Return (x, y) of the center of cell containing provided text 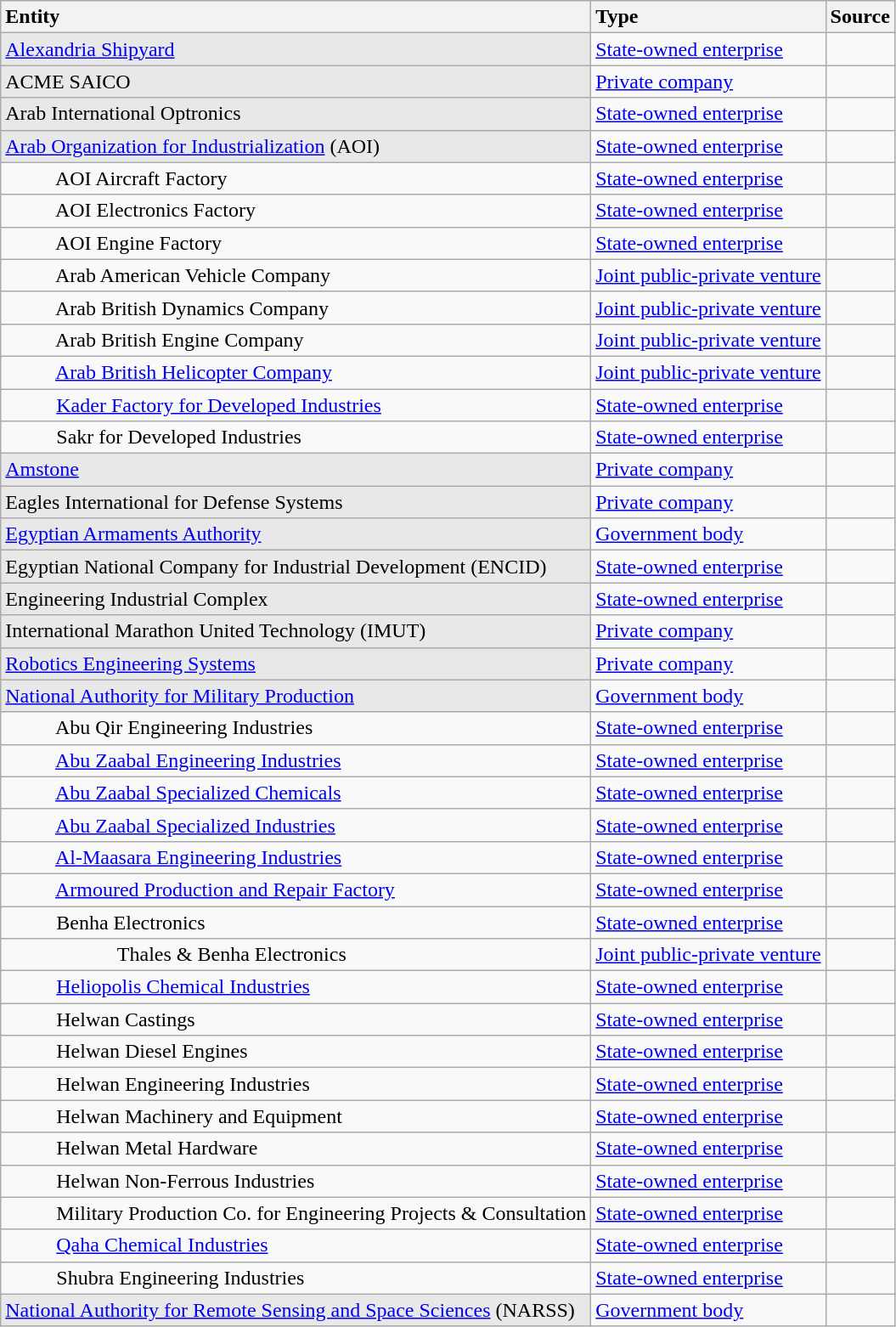
Amstone (296, 470)
National Authority for Remote Sensing and Space Sciences (NARSS) (296, 1310)
AOI Engine Factory (296, 243)
Source (859, 17)
Egyptian Armaments Authority (296, 534)
Military Production Co. for Engineering Projects & Consultation (296, 1213)
Type (708, 17)
Sakr for Developed Industries (296, 438)
Benha Electronics (296, 922)
Abu Zaabal Specialized Chemicals (296, 793)
Helwan Machinery and Equipment (296, 1116)
Shubra Engineering Industries (296, 1278)
AOI Aircraft Factory (296, 178)
Thales & Benha Electronics (296, 955)
Kader Factory for Developed Industries (296, 405)
National Authority for Military Production (296, 696)
Helwan Metal Hardware (296, 1149)
Arab British Dynamics Company (296, 308)
Robotics Engineering Systems (296, 663)
Helwan Castings (296, 1019)
Helwan Diesel Engines (296, 1052)
AOI Electronics Factory (296, 211)
Arab American Vehicle Company (296, 275)
Arab Organization for Industrialization (AOI) (296, 146)
Abu Zaabal Engineering Industries (296, 760)
Armoured Production and Repair Factory (296, 889)
Al-Maasara Engineering Industries (296, 857)
Abu Qir Engineering Industries (296, 728)
Egyptian National Company for Industrial Development (ENCID) (296, 567)
ACME SAICO (296, 82)
Engineering Industrial Complex (296, 599)
Alexandria Shipyard (296, 49)
Entity (296, 17)
Arab British Engine Company (296, 340)
Abu Zaabal Specialized Industries (296, 825)
Heliopolis Chemical Industries (296, 987)
Qaha Chemical Industries (296, 1245)
Arab International Optronics (296, 114)
Arab British Helicopter Company (296, 372)
Helwan Engineering Industries (296, 1084)
Helwan Non-Ferrous Industries (296, 1181)
International Marathon United Technology (IMUT) (296, 631)
Eagles International for Defense Systems (296, 502)
